Output the [X, Y] coordinate of the center of the cell containing the given text.  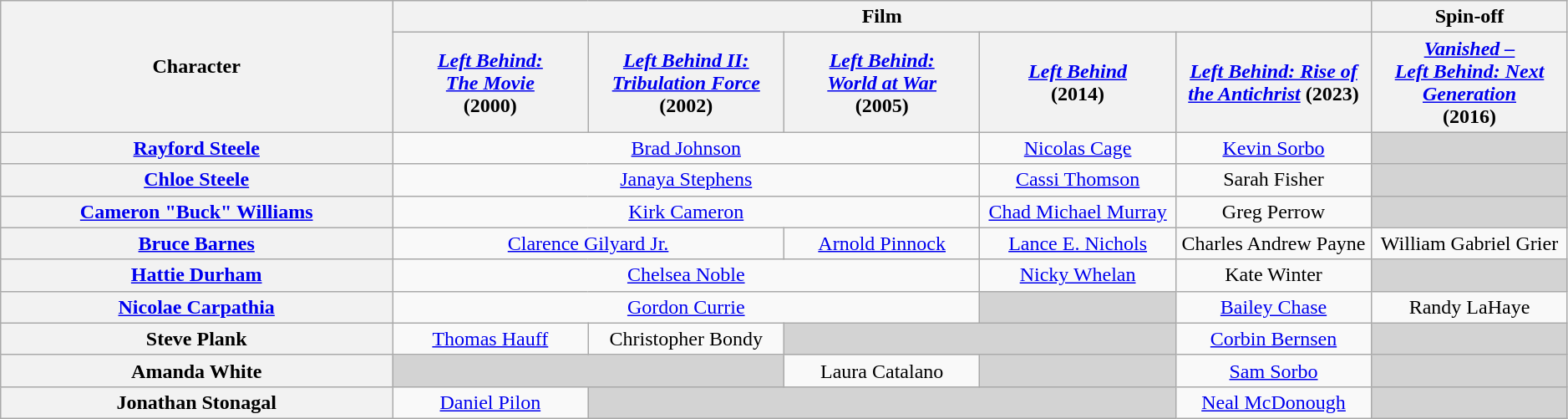
Nicolas Cage [1078, 148]
Chelsea Noble [687, 275]
Cassi Thomson [1078, 180]
Thomas Hauff [490, 339]
Clarence Gilyard Jr. [588, 243]
Gordon Currie [687, 307]
Left Behind:World at War (2005) [881, 82]
Lance E. Nichols [1078, 243]
Kirk Cameron [687, 212]
Greg Perrow [1273, 212]
Nicky Whelan [1078, 275]
Bailey Chase [1273, 307]
Hattie Durham [197, 275]
Bruce Barnes [197, 243]
Chloe Steele [197, 180]
Nicolae Carpathia [197, 307]
Vanished – Left Behind: Next Generation (2016) [1470, 82]
William Gabriel Grier [1470, 243]
Amanda White [197, 370]
Left Behind II:Tribulation Force (2002) [686, 82]
Cameron "Buck" Williams [197, 212]
Kate Winter [1273, 275]
Spin-off [1470, 17]
Character [197, 67]
Brad Johnson [687, 148]
Steve Plank [197, 339]
Randy LaHaye [1470, 307]
Left Behind:The Movie (2000) [490, 82]
Sarah Fisher [1273, 180]
Neal McDonough [1273, 402]
Kevin Sorbo [1273, 148]
Film [882, 17]
Janaya Stephens [687, 180]
Rayford Steele [197, 148]
Sam Sorbo [1273, 370]
Daniel Pilon [490, 402]
Left Behind (2014) [1078, 82]
Charles Andrew Payne [1273, 243]
Laura Catalano [881, 370]
Arnold Pinnock [881, 243]
Left Behind: Rise of the Antichrist (2023) [1273, 82]
Jonathan Stonagal [197, 402]
Christopher Bondy [686, 339]
Corbin Bernsen [1273, 339]
Chad Michael Murray [1078, 212]
